Find where the given text appears and provide that cell's center as (x, y) coordinate. 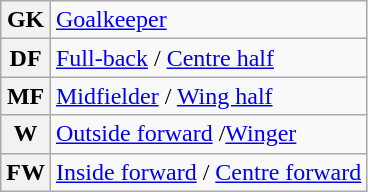
Midfielder / Wing half (208, 96)
Goalkeeper (208, 20)
FW (26, 172)
Outside forward /Winger (208, 134)
DF (26, 58)
W (26, 134)
Full-back / Centre half (208, 58)
GK (26, 20)
Inside forward / Centre forward (208, 172)
MF (26, 96)
